Extract the (x, y) coordinate from the center of the cell holding the provided text.  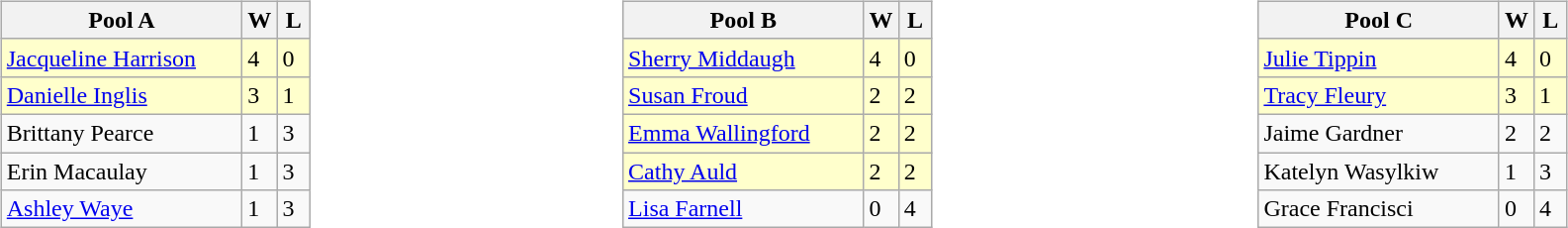
Ashley Waye (122, 209)
Pool A (122, 20)
Jaime Gardner (1379, 133)
Pool C (1379, 20)
Emma Wallingford (744, 133)
Grace Francisci (1379, 209)
Lisa Farnell (744, 209)
Julie Tippin (1379, 57)
Tracy Fleury (1379, 95)
Pool B (744, 20)
Sherry Middaugh (744, 57)
Cathy Auld (744, 171)
Katelyn Wasylkiw (1379, 171)
Brittany Pearce (122, 133)
Erin Macaulay (122, 171)
Danielle Inglis (122, 95)
Jacqueline Harrison (122, 57)
Susan Froud (744, 95)
